From the cell containing the given text, extract its center point as (x, y) coordinate. 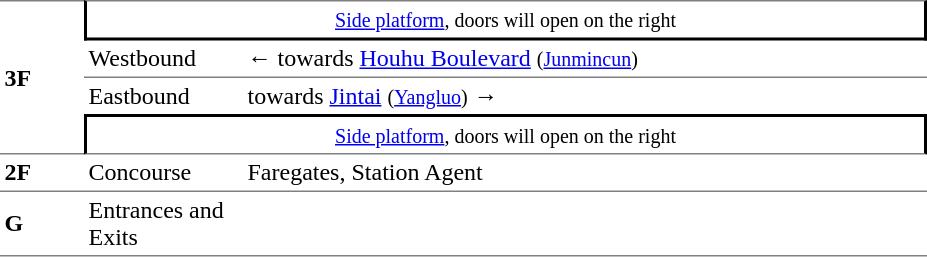
Concourse (164, 173)
3F (42, 77)
← towards Houhu Boulevard (Junmincun) (585, 58)
2F (42, 173)
Entrances and Exits (164, 224)
Westbound (164, 58)
Faregates, Station Agent (585, 173)
towards Jintai (Yangluo) → (585, 95)
G (42, 224)
Eastbound (164, 95)
